Capture the cell that displays the provided text and extract its [X, Y] central coordinate. 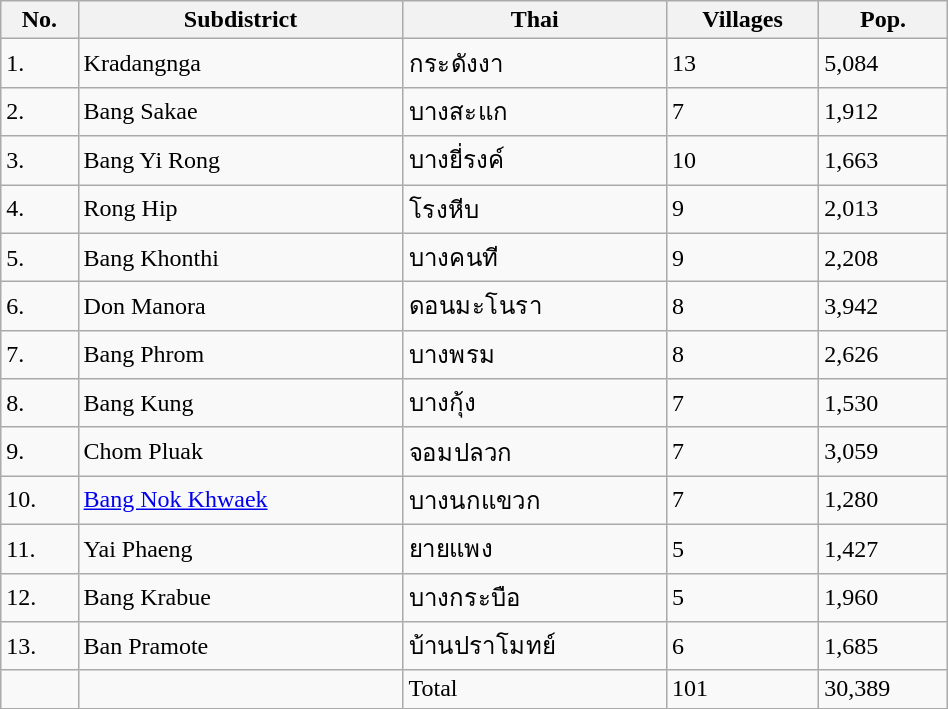
6 [742, 646]
Chom Pluak [240, 452]
2,013 [883, 208]
1,685 [883, 646]
8. [40, 404]
Bang Kung [240, 404]
1,427 [883, 548]
Villages [742, 20]
กระดังงา [534, 64]
จอมปลวก [534, 452]
2. [40, 112]
โรงหีบ [534, 208]
บางกุ้ง [534, 404]
3,059 [883, 452]
Bang Krabue [240, 598]
No. [40, 20]
13. [40, 646]
บางสะแก [534, 112]
1,960 [883, 598]
10 [742, 160]
บางนกแขวก [534, 500]
6. [40, 306]
1. [40, 64]
1,663 [883, 160]
Yai Phaeng [240, 548]
ยายแพง [534, 548]
9. [40, 452]
3. [40, 160]
3,942 [883, 306]
5. [40, 258]
Don Manora [240, 306]
11. [40, 548]
บางคนที [534, 258]
Bang Yi Rong [240, 160]
Pop. [883, 20]
1,280 [883, 500]
Kradangnga [240, 64]
Bang Phrom [240, 354]
12. [40, 598]
Bang Sakae [240, 112]
30,389 [883, 689]
1,530 [883, 404]
Rong Hip [240, 208]
10. [40, 500]
ดอนมะโนรา [534, 306]
บางกระบือ [534, 598]
Bang Khonthi [240, 258]
Ban Pramote [240, 646]
Subdistrict [240, 20]
บางพรม [534, 354]
2,208 [883, 258]
1,912 [883, 112]
Bang Nok Khwaek [240, 500]
101 [742, 689]
Thai [534, 20]
Total [534, 689]
5,084 [883, 64]
4. [40, 208]
13 [742, 64]
7. [40, 354]
บ้านปราโมทย์ [534, 646]
2,626 [883, 354]
บางยี่รงค์ [534, 160]
